Identify which cell holds the provided text, then report its [X, Y] central coordinate. 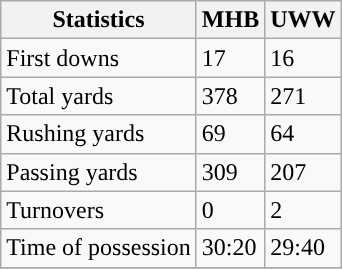
Total yards [99, 96]
16 [303, 58]
17 [230, 58]
378 [230, 96]
30:20 [230, 248]
64 [303, 134]
2 [303, 210]
69 [230, 134]
0 [230, 210]
First downs [99, 58]
MHB [230, 20]
Turnovers [99, 210]
Rushing yards [99, 134]
Passing yards [99, 172]
Time of possession [99, 248]
207 [303, 172]
309 [230, 172]
Statistics [99, 20]
29:40 [303, 248]
271 [303, 96]
UWW [303, 20]
